Return [X, Y] of the center of cell containing provided text 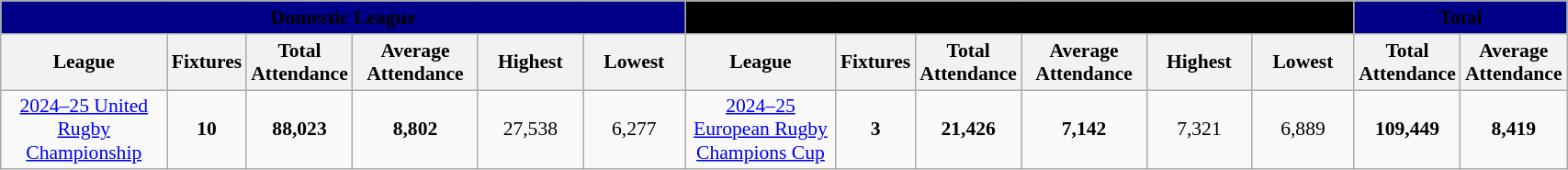
2024–25 European Rugby Champions Cup [761, 130]
8,802 [415, 130]
21,426 [968, 130]
109,449 [1407, 130]
7,321 [1200, 130]
8,419 [1514, 130]
2024–25 United Rugby Championship [85, 130]
7,142 [1084, 130]
European Cup [1020, 17]
6,277 [634, 130]
Total [1461, 17]
88,023 [299, 130]
6,889 [1303, 130]
10 [207, 130]
Domestic League [344, 17]
3 [875, 130]
27,538 [531, 130]
